Find where the given text appears and provide that cell's center as [x, y] coordinate. 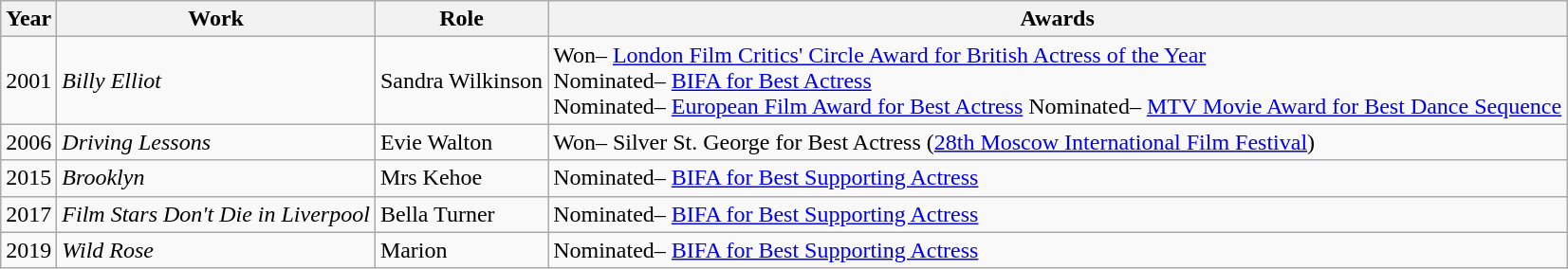
Billy Elliot [216, 81]
Marion [461, 250]
2001 [28, 81]
2015 [28, 178]
Year [28, 19]
Sandra Wilkinson [461, 81]
2019 [28, 250]
Bella Turner [461, 214]
Brooklyn [216, 178]
Won– Silver St. George for Best Actress (28th Moscow International Film Festival) [1058, 142]
Driving Lessons [216, 142]
Film Stars Don't Die in Liverpool [216, 214]
Role [461, 19]
2017 [28, 214]
2006 [28, 142]
Work [216, 19]
Mrs Kehoe [461, 178]
Wild Rose [216, 250]
Evie Walton [461, 142]
Awards [1058, 19]
